Identify which cell holds the provided text, then report its [x, y] central coordinate. 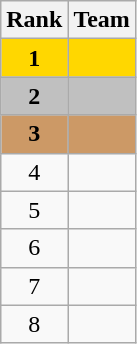
1 [34, 58]
Rank [34, 20]
Team [102, 20]
3 [34, 134]
7 [34, 286]
4 [34, 172]
2 [34, 96]
5 [34, 210]
6 [34, 248]
8 [34, 324]
